Search for the cell housing the specified text and yield its (x, y) center coordinate. 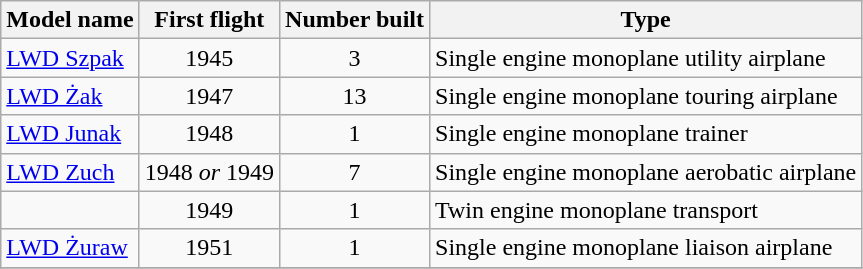
7 (355, 172)
1945 (209, 58)
Number built (355, 20)
Model name (70, 20)
First flight (209, 20)
LWD Żak (70, 96)
Single engine monoplane aerobatic airplane (646, 172)
1949 (209, 210)
1948 or 1949 (209, 172)
Type (646, 20)
LWD Żuraw (70, 248)
LWD Szpak (70, 58)
13 (355, 96)
Single engine monoplane trainer (646, 134)
1948 (209, 134)
Single engine monoplane touring airplane (646, 96)
3 (355, 58)
LWD Junak (70, 134)
1951 (209, 248)
Twin engine monoplane transport (646, 210)
Single engine monoplane liaison airplane (646, 248)
LWD Zuch (70, 172)
Single engine monoplane utility airplane (646, 58)
1947 (209, 96)
